Find where the given text appears and provide that cell's center as (x, y) coordinate. 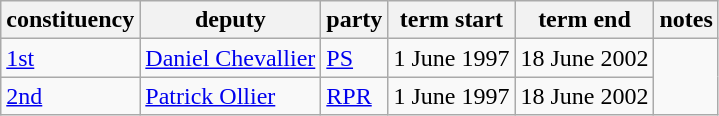
1st (70, 58)
term end (584, 20)
RPR (354, 96)
deputy (230, 20)
term start (452, 20)
Patrick Ollier (230, 96)
Daniel Chevallier (230, 58)
constituency (70, 20)
2nd (70, 96)
party (354, 20)
notes (686, 20)
PS (354, 58)
